Detect which cell encompasses the target text, then output its (x, y) center coordinate. 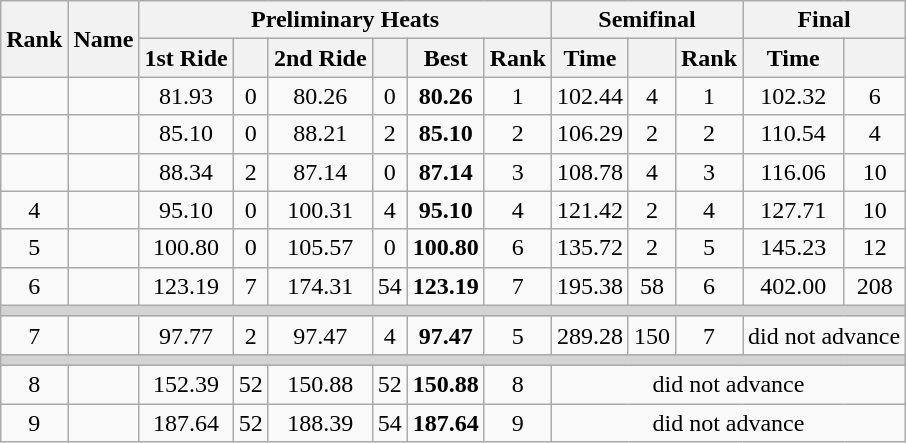
88.21 (320, 134)
12 (875, 248)
106.29 (590, 134)
150 (652, 335)
81.93 (186, 96)
174.31 (320, 286)
402.00 (794, 286)
108.78 (590, 172)
100.31 (320, 210)
88.34 (186, 172)
Best (446, 58)
Name (104, 39)
58 (652, 286)
145.23 (794, 248)
195.38 (590, 286)
102.44 (590, 96)
135.72 (590, 248)
102.32 (794, 96)
97.77 (186, 335)
152.39 (186, 384)
127.71 (794, 210)
2nd Ride (320, 58)
188.39 (320, 423)
121.42 (590, 210)
110.54 (794, 134)
Semifinal (646, 20)
Preliminary Heats (345, 20)
289.28 (590, 335)
105.57 (320, 248)
208 (875, 286)
Final (824, 20)
1st Ride (186, 58)
116.06 (794, 172)
